Extract the (X, Y) coordinate from the center of the cell holding the provided text.  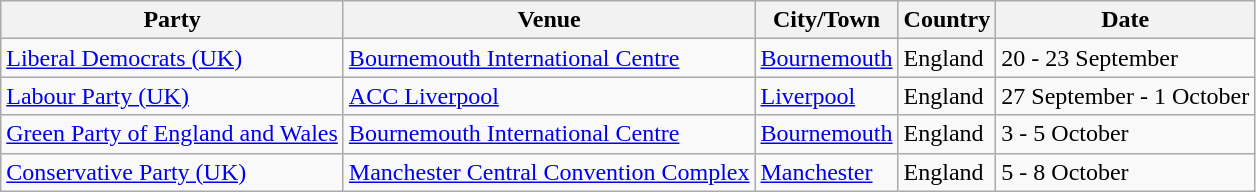
Manchester (826, 172)
Venue (549, 20)
Date (1126, 20)
20 - 23 September (1126, 58)
ACC Liverpool (549, 96)
Liverpool (826, 96)
Liberal Democrats (UK) (172, 58)
5 - 8 October (1126, 172)
Labour Party (UK) (172, 96)
3 - 5 October (1126, 134)
City/Town (826, 20)
Party (172, 20)
27 September - 1 October (1126, 96)
Conservative Party (UK) (172, 172)
Green Party of England and Wales (172, 134)
Country (947, 20)
Manchester Central Convention Complex (549, 172)
